Return [X, Y] of the center of cell containing provided text 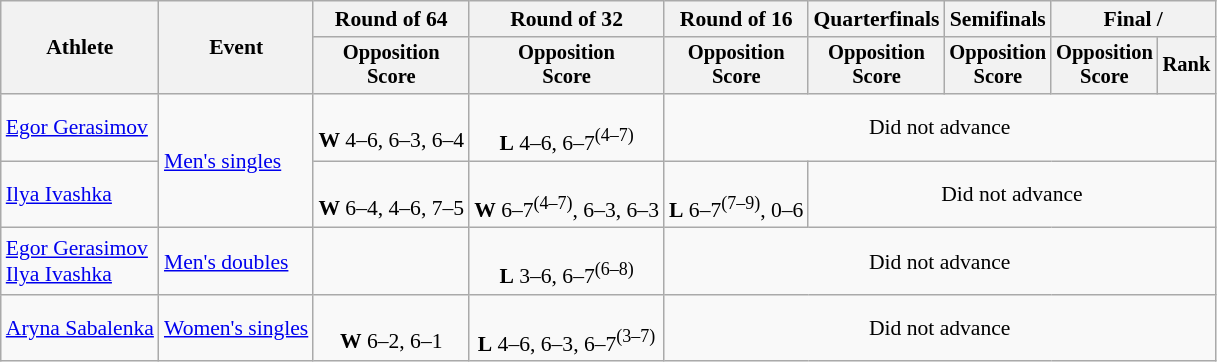
W 6–7(4–7), 6–3, 6–3 [566, 194]
Rank [1187, 66]
Semifinals [998, 19]
Women's singles [236, 328]
Athlete [80, 48]
Egor Gerasimov [80, 128]
Event [236, 48]
Egor GerasimovIlya Ivashka [80, 262]
L 6–7(7–9), 0–6 [736, 194]
L 3–6, 6–7(6–8) [566, 262]
Round of 32 [566, 19]
Quarterfinals [876, 19]
Round of 64 [391, 19]
L 4–6, 6–3, 6–7(3–7) [566, 328]
W 6–4, 4–6, 7–5 [391, 194]
Aryna Sabalenka [80, 328]
Final / [1133, 19]
W 6–2, 6–1 [391, 328]
L 4–6, 6–7(4–7) [566, 128]
Men's singles [236, 161]
W 4–6, 6–3, 6–4 [391, 128]
Ilya Ivashka [80, 194]
Round of 16 [736, 19]
Men's doubles [236, 262]
